Find where the given text appears and provide that cell's center as (X, Y) coordinate. 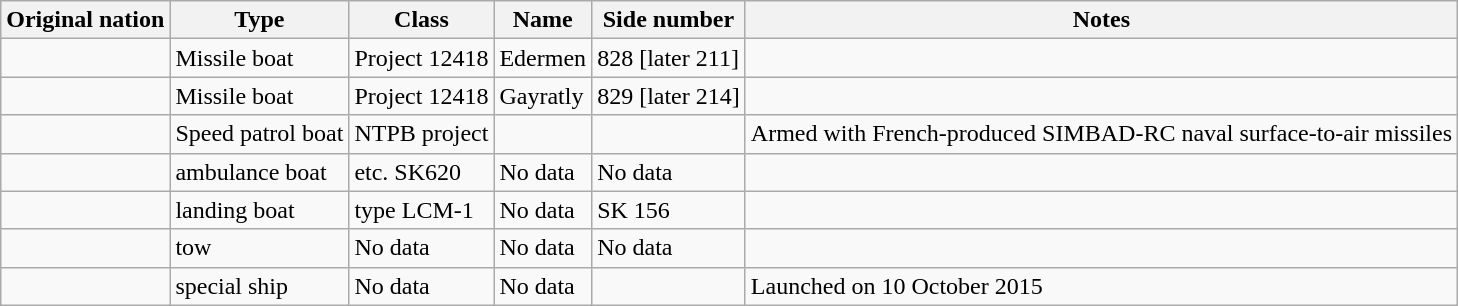
Speed patrol boat (260, 134)
Original nation (86, 20)
NTPB project (422, 134)
landing boat (260, 210)
Name (543, 20)
828 [later 211] (669, 58)
Edermen (543, 58)
Launched on 10 October 2015 (1101, 286)
Type (260, 20)
Gayratly (543, 96)
SK 156 (669, 210)
type LCM-1 (422, 210)
Side number (669, 20)
Class (422, 20)
Armed with French-produced SIMBAD-RC naval surface-to-air missiles (1101, 134)
829 [later 214] (669, 96)
etc. SK620 (422, 172)
special ship (260, 286)
tow (260, 248)
Notes (1101, 20)
ambulance boat (260, 172)
